Provide the (x, y) coordinate of the cell's center where the given text is located.  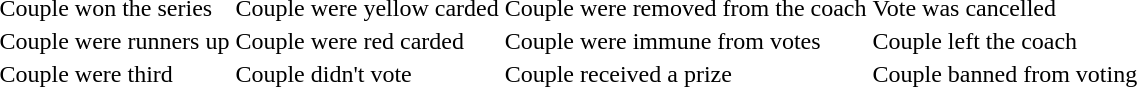
Couple were red carded (367, 41)
Couple were immune from votes (686, 41)
